Identify which cell holds the provided text, then report its (X, Y) central coordinate. 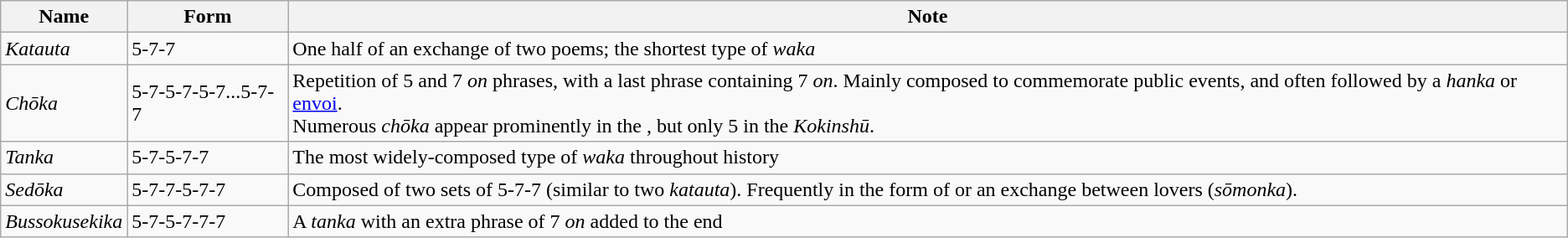
5-7-5-7-7-7 (208, 221)
Note (928, 17)
Bussokusekika (64, 221)
A tanka with an extra phrase of 7 on added to the end (928, 221)
5-7-5-7-7 (208, 158)
Sedōka (64, 189)
Katauta (64, 49)
Name (64, 17)
Composed of two sets of 5-7-7 (similar to two katauta). Frequently in the form of or an exchange between lovers (sōmonka). (928, 189)
The most widely-composed type of waka throughout history (928, 158)
Tanka (64, 158)
One half of an exchange of two poems; the shortest type of waka (928, 49)
Chōka (64, 103)
Form (208, 17)
5-7-7 (208, 49)
5-7-7-5-7-7 (208, 189)
5-7-5-7-5-7...5-7-7 (208, 103)
